Output the (X, Y) coordinate of the center of the cell containing the given text.  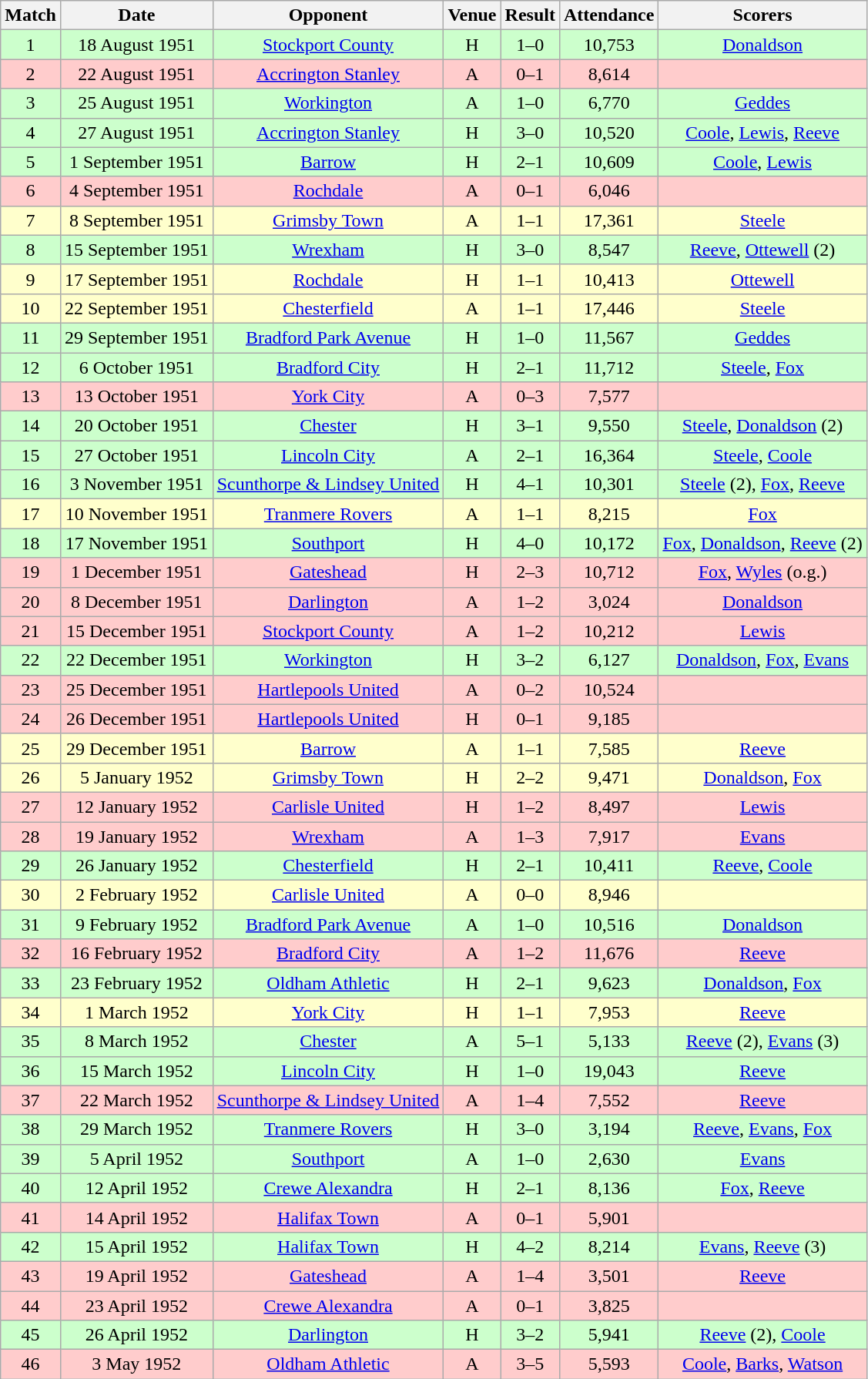
8 December 1951 (136, 602)
4–2 (530, 1246)
10,411 (608, 866)
2,630 (608, 1159)
13 (31, 397)
43 (31, 1276)
17,446 (608, 308)
8,136 (608, 1188)
10,172 (608, 543)
5,901 (608, 1217)
Match (31, 15)
Fox, Reeve (762, 1188)
5 April 1952 (136, 1159)
10,524 (608, 689)
3–5 (530, 1364)
2–3 (530, 572)
5 (31, 162)
Evans, Reeve (3) (762, 1246)
Attendance (608, 15)
4 September 1951 (136, 191)
35 (31, 1042)
5,133 (608, 1042)
8,614 (608, 74)
14 April 1952 (136, 1217)
44 (31, 1306)
16 (31, 485)
22 September 1951 (136, 308)
3,194 (608, 1129)
14 (31, 426)
Steele, Fox (762, 367)
10,301 (608, 485)
7,585 (608, 748)
Scorers (762, 15)
8,214 (608, 1246)
0–3 (530, 397)
8,547 (608, 250)
22 (31, 660)
37 (31, 1100)
3,825 (608, 1306)
Steele (2), Fox, Reeve (762, 485)
28 (31, 836)
9,623 (608, 983)
29 December 1951 (136, 748)
22 March 1952 (136, 1100)
8,497 (608, 807)
23 February 1952 (136, 983)
17 November 1951 (136, 543)
3 May 1952 (136, 1364)
9 February 1952 (136, 924)
2–2 (530, 777)
8 March 1952 (136, 1042)
3 (31, 103)
Coole, Lewis (762, 162)
10,609 (608, 162)
Fox (762, 514)
3,501 (608, 1276)
16 February 1952 (136, 954)
1 (31, 45)
4 (31, 133)
38 (31, 1129)
1 September 1951 (136, 162)
4–0 (530, 543)
19 (31, 572)
Opponent (328, 15)
26 April 1952 (136, 1335)
23 (31, 689)
10,516 (608, 924)
4–1 (530, 485)
Fox, Wyles (o.g.) (762, 572)
5,941 (608, 1335)
3–1 (530, 426)
12 April 1952 (136, 1188)
19,043 (608, 1071)
40 (31, 1188)
9,185 (608, 719)
1 December 1951 (136, 572)
16,364 (608, 455)
36 (31, 1071)
26 December 1951 (136, 719)
31 (31, 924)
7 (31, 220)
27 August 1951 (136, 133)
17,361 (608, 220)
Reeve (2), Evans (3) (762, 1042)
Venue (472, 15)
12 January 1952 (136, 807)
3,024 (608, 602)
0–2 (530, 689)
27 October 1951 (136, 455)
21 (31, 631)
6,770 (608, 103)
7,577 (608, 397)
Reeve, Coole (762, 866)
19 April 1952 (136, 1276)
13 October 1951 (136, 397)
6 October 1951 (136, 367)
5 January 1952 (136, 777)
15 (31, 455)
6 (31, 191)
17 (31, 514)
9 (31, 279)
29 March 1952 (136, 1129)
33 (31, 983)
0–0 (530, 895)
10 November 1951 (136, 514)
20 October 1951 (136, 426)
15 March 1952 (136, 1071)
23 April 1952 (136, 1306)
7,953 (608, 1012)
15 September 1951 (136, 250)
Steele, Donaldson (2) (762, 426)
39 (31, 1159)
Reeve, Ottewell (2) (762, 250)
10,413 (608, 279)
11,567 (608, 337)
18 (31, 543)
1–3 (530, 836)
5,593 (608, 1364)
8 (31, 250)
27 (31, 807)
9,550 (608, 426)
41 (31, 1217)
Date (136, 15)
Donaldson, Fox, Evans (762, 660)
25 December 1951 (136, 689)
8,215 (608, 514)
32 (31, 954)
11,712 (608, 367)
Steele, Coole (762, 455)
Result (530, 15)
26 (31, 777)
10,712 (608, 572)
Coole, Barks, Watson (762, 1364)
26 January 1952 (136, 866)
20 (31, 602)
2 (31, 74)
7,917 (608, 836)
Fox, Donaldson, Reeve (2) (762, 543)
10,212 (608, 631)
6,127 (608, 660)
1 March 1952 (136, 1012)
17 September 1951 (136, 279)
45 (31, 1335)
11,676 (608, 954)
30 (31, 895)
9,471 (608, 777)
11 (31, 337)
5–1 (530, 1042)
22 December 1951 (136, 660)
15 December 1951 (136, 631)
Ottewell (762, 279)
8,946 (608, 895)
25 (31, 748)
22 August 1951 (136, 74)
46 (31, 1364)
10,520 (608, 133)
Reeve, Evans, Fox (762, 1129)
25 August 1951 (136, 103)
18 August 1951 (136, 45)
6,046 (608, 191)
8 September 1951 (136, 220)
10 (31, 308)
29 (31, 866)
Coole, Lewis, Reeve (762, 133)
24 (31, 719)
29 September 1951 (136, 337)
Reeve (2), Coole (762, 1335)
12 (31, 367)
7,552 (608, 1100)
19 January 1952 (136, 836)
34 (31, 1012)
42 (31, 1246)
2 February 1952 (136, 895)
3 November 1951 (136, 485)
15 April 1952 (136, 1246)
10,753 (608, 45)
